Provide the (x, y) coordinate of the cell's center where the given text is located.  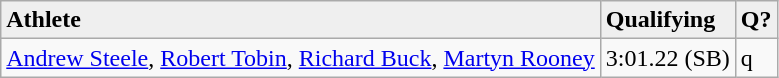
Andrew Steele, Robert Tobin, Richard Buck, Martyn Rooney (301, 58)
q (756, 58)
Qualifying (668, 20)
3:01.22 (SB) (668, 58)
Q? (756, 20)
Athlete (301, 20)
